Extract the [x, y] coordinate from the center of the cell holding the provided text.  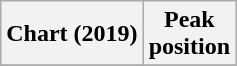
Peak position [189, 34]
Chart (2019) [72, 34]
